Search for the cell housing the specified text and yield its (x, y) center coordinate. 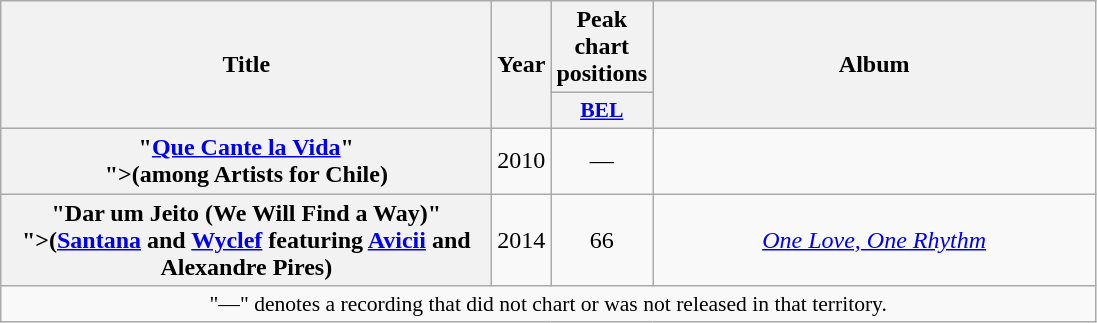
Album (874, 65)
Title (246, 65)
66 (602, 240)
— (602, 160)
BEL (602, 111)
One Love, One Rhythm (874, 240)
"—" denotes a recording that did not chart or was not released in that territory. (548, 304)
"Que Cante la Vida"">(among Artists for Chile) (246, 160)
"Dar um Jeito (We Will Find a Way)"">(Santana and Wyclef featuring Avicii and Alexandre Pires) (246, 240)
Year (522, 65)
Peak chart positions (602, 47)
2010 (522, 160)
2014 (522, 240)
